Extract the [x, y] coordinate from the center of the cell holding the provided text.  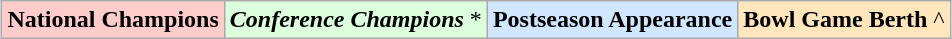
National Champions [113, 20]
Postseason Appearance [612, 20]
Conference Champions * [356, 20]
Bowl Game Berth ^ [844, 20]
